Output the [X, Y] coordinate of the center of the cell containing the given text.  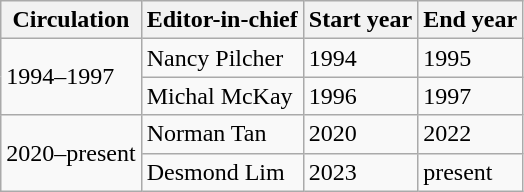
Nancy Pilcher [222, 58]
Circulation [71, 20]
Michal McKay [222, 96]
1997 [470, 96]
End year [470, 20]
2020 [360, 134]
Desmond Lim [222, 172]
Start year [360, 20]
2023 [360, 172]
1994–1997 [71, 77]
Editor-in-chief [222, 20]
2020–present [71, 153]
1996 [360, 96]
2022 [470, 134]
1994 [360, 58]
present [470, 172]
Norman Tan [222, 134]
1995 [470, 58]
